Return the (X, Y) coordinate for the center point of the cell that contains the specified text.  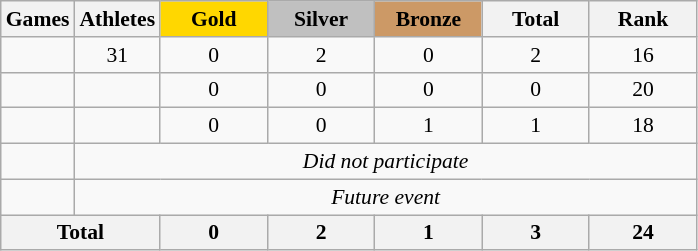
Did not participate (385, 162)
Rank (642, 19)
18 (642, 126)
31 (117, 55)
Games (38, 19)
Future event (385, 197)
Athletes (117, 19)
24 (642, 233)
Gold (214, 19)
16 (642, 55)
20 (642, 90)
3 (536, 233)
Silver (320, 19)
Bronze (428, 19)
